Capture the cell that displays the provided text and extract its [x, y] central coordinate. 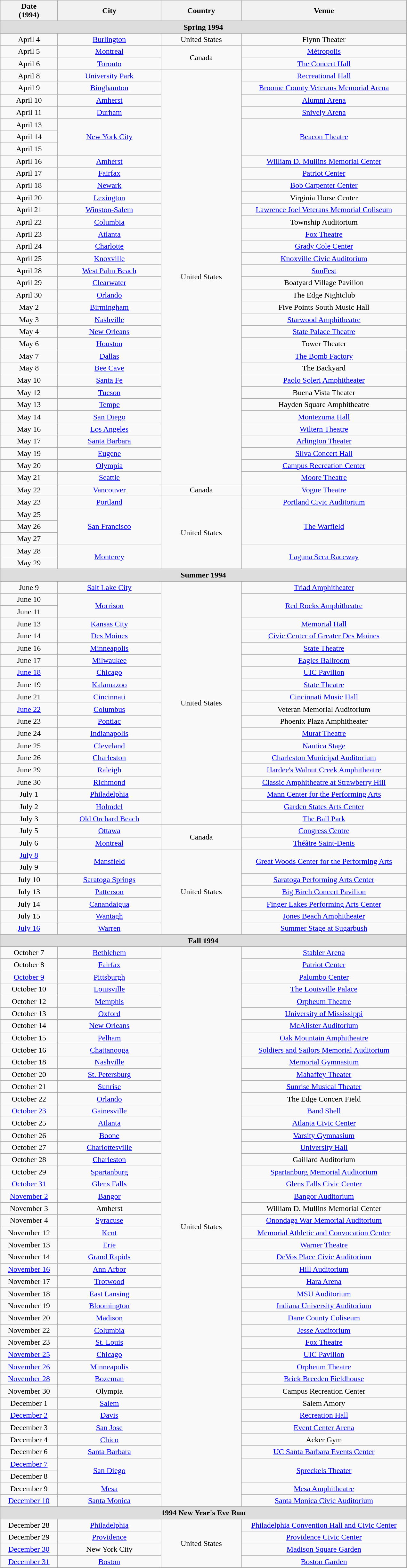
Davis [110, 1415]
Eugene [110, 453]
Sunrise [110, 1086]
Vancouver [110, 490]
October 9 [29, 977]
October 21 [29, 1086]
Bethlehem [110, 953]
St. Petersburg [110, 1074]
June 10 [29, 600]
Ottawa [110, 831]
Moore Theatre [324, 478]
May 12 [29, 393]
Charlottesville [110, 1148]
Finger Lakes Performing Arts Center [324, 904]
Seattle [110, 478]
Hardee's Walnut Creek Amphitheatre [324, 770]
DeVos Place Civic Auditorium [324, 1257]
October 18 [29, 1062]
October 27 [29, 1148]
Grand Rapids [110, 1257]
Hara Arena [324, 1281]
Cincinnati [110, 697]
UC Santa Barbara Events Center [324, 1452]
Charlotte [110, 246]
Virginia Horse Center [324, 198]
April 24 [29, 246]
Gainesville [110, 1111]
Ann Arbor [110, 1269]
May 17 [29, 441]
Eagles Ballroom [324, 660]
Bangor [110, 1196]
Sunrise Musical Theater [324, 1086]
Five Points South Music Hall [324, 307]
McAlister Auditorium [324, 1026]
October 13 [29, 1014]
October 12 [29, 1001]
November 22 [29, 1330]
December 10 [29, 1500]
Bee Cave [110, 368]
June 16 [29, 648]
October 26 [29, 1135]
MSU Auditorium [324, 1293]
May 8 [29, 368]
April 10 [29, 100]
SunFest [324, 271]
July 5 [29, 831]
Tucson [110, 393]
November 20 [29, 1318]
Fall 1994 [203, 940]
Boston [110, 1562]
April 25 [29, 259]
Raleigh [110, 770]
Bloomington [110, 1306]
Spring 1994 [203, 27]
The Edge Nightclub [324, 295]
May 13 [29, 405]
Jones Beach Amphitheater [324, 916]
May 20 [29, 466]
Holmdel [110, 807]
Palumbo Center [324, 977]
Boston Garden [324, 1562]
Métropolis [324, 52]
St. Louis [110, 1342]
Dane County Coliseum [324, 1318]
Théâtre Saint-Denis [324, 843]
May 21 [29, 478]
Red Rocks Amphitheatre [324, 606]
July 1 [29, 794]
Durham [110, 112]
October 31 [29, 1184]
Binghamton [110, 88]
Milwaukee [110, 660]
July 3 [29, 819]
May 3 [29, 319]
June 17 [29, 660]
The Louisville Palace [324, 989]
Memorial Athletic and Convocation Center [324, 1233]
Wiltern Theatre [324, 429]
April 9 [29, 88]
May 26 [29, 526]
Country [201, 11]
Beacon Theatre [324, 137]
May 7 [29, 356]
October 7 [29, 953]
Gaillard Auditorium [324, 1160]
Soldiers and Sailors Memorial Auditorium [324, 1050]
Warren [110, 928]
July 9 [29, 867]
Varsity Gymnasium [324, 1135]
June 18 [29, 673]
December 3 [29, 1428]
The Concert Hall [324, 64]
Tempe [110, 405]
Clearwater [110, 283]
December 29 [29, 1537]
December 1 [29, 1403]
May 27 [29, 538]
Charleston Municipal Auditorium [324, 758]
Spartanburg [110, 1172]
June 9 [29, 587]
Madison Square Garden [324, 1549]
Mahaffey Theater [324, 1074]
Lexington [110, 198]
The Bomb Factory [324, 356]
Salem [110, 1403]
Salem Amory [324, 1403]
Pontiac [110, 721]
Veteran Memorial Auditorium [324, 709]
June 25 [29, 746]
April 8 [29, 76]
Phoenix Plaza Amphitheater [324, 721]
Vogue Theatre [324, 490]
October 25 [29, 1123]
December 8 [29, 1476]
Mesa [110, 1488]
Warner Theatre [324, 1245]
June 21 [29, 697]
Patterson [110, 892]
October 10 [29, 989]
Event Center Arena [324, 1428]
Monterey [110, 557]
Saratoga Springs [110, 880]
Spreckels Theater [324, 1470]
Salt Lake City [110, 587]
Date(1994) [29, 11]
May 28 [29, 551]
June 13 [29, 624]
Paolo Soleri Amphitheater [324, 380]
The Warfield [324, 526]
University of Mississippi [324, 1014]
June 14 [29, 636]
Des Moines [110, 636]
June 30 [29, 782]
Band Shell [324, 1111]
The Edge Concert Field [324, 1099]
Atlanta Civic Center [324, 1123]
Triad Amphitheater [324, 587]
April 15 [29, 149]
Big Birch Concert Pavilion [324, 892]
Santa Monica [110, 1500]
Burlington [110, 39]
Recreational Hall [324, 76]
April 13 [29, 124]
April 5 [29, 52]
April 22 [29, 222]
November 18 [29, 1293]
Summer 1994 [203, 575]
October 14 [29, 1026]
July 14 [29, 904]
Glens Falls Civic Center [324, 1184]
Houston [110, 344]
Kansas City [110, 624]
April 14 [29, 137]
Montezuma Hall [324, 417]
Bangor Auditorium [324, 1196]
The Ball Park [324, 819]
November 12 [29, 1233]
April 17 [29, 173]
May 10 [29, 380]
Civic Center of Greater Des Moines [324, 636]
Brick Breeden Fieldhouse [324, 1379]
Kent [110, 1233]
Bob Carpenter Center [324, 186]
East Lansing [110, 1293]
University Park [110, 76]
Columbus [110, 709]
Toronto [110, 64]
April 11 [29, 112]
July 6 [29, 843]
November 19 [29, 1306]
November 13 [29, 1245]
West Palm Beach [110, 271]
Old Orchard Beach [110, 819]
Congress Centre [324, 831]
April 21 [29, 210]
Hayden Square Amphitheatre [324, 405]
1994 New Year's Eve Run [203, 1513]
November 2 [29, 1196]
October 15 [29, 1038]
Mesa Amphitheatre [324, 1488]
November 14 [29, 1257]
Erie [110, 1245]
Trotwood [110, 1281]
October 29 [29, 1172]
May 16 [29, 429]
April 23 [29, 234]
Buena Vista Theater [324, 393]
Knoxville [110, 259]
Onondaga War Memorial Auditorium [324, 1221]
Memorial Hall [324, 624]
Wantagh [110, 916]
Pelham [110, 1038]
May 2 [29, 307]
May 23 [29, 502]
Providence [110, 1537]
Mansfield [110, 861]
December 2 [29, 1415]
Knoxville Civic Auditorium [324, 259]
Los Angeles [110, 429]
San Jose [110, 1428]
October 23 [29, 1111]
Winston-Salem [110, 210]
Providence Civic Center [324, 1537]
May 29 [29, 563]
Indiana University Auditorium [324, 1306]
University Hall [324, 1148]
Santa Fe [110, 380]
October 20 [29, 1074]
May 19 [29, 453]
April 4 [29, 39]
Saratoga Performing Arts Center [324, 880]
May 25 [29, 514]
November 23 [29, 1342]
April 30 [29, 295]
Memorial Gymnasium [324, 1062]
Madison [110, 1318]
Summer Stage at Sugarbush [324, 928]
Lawrence Joel Veterans Memorial Coliseum [324, 210]
Dallas [110, 356]
November 4 [29, 1221]
Acker Gym [324, 1440]
October 28 [29, 1160]
Glens Falls [110, 1184]
Oak Mountain Amphitheatre [324, 1038]
Grady Cole Center [324, 246]
April 28 [29, 271]
Flynn Theater [324, 39]
Jesse Auditorium [324, 1330]
Louisville [110, 989]
July 8 [29, 855]
Bozeman [110, 1379]
Boatyard Village Pavilion [324, 283]
October 8 [29, 965]
November 25 [29, 1355]
Syracuse [110, 1221]
May 6 [29, 344]
November 28 [29, 1379]
December 6 [29, 1452]
November 26 [29, 1367]
May 4 [29, 331]
Starwood Amphitheatre [324, 319]
April 16 [29, 161]
Broome County Veterans Memorial Arena [324, 88]
Philadelphia Convention Hall and Civic Center [324, 1525]
Hill Auditorium [324, 1269]
Morrison [110, 606]
Kalamazoo [110, 685]
Arlington Theater [324, 441]
June 22 [29, 709]
Spartanburg Memorial Auditorium [324, 1172]
Venue [324, 11]
Silva Concert Hall [324, 453]
October 22 [29, 1099]
Stabler Arena [324, 953]
November 3 [29, 1208]
June 19 [29, 685]
Canandaigua [110, 904]
The Backyard [324, 368]
June 26 [29, 758]
July 15 [29, 916]
December 9 [29, 1488]
June 23 [29, 721]
San Francisco [110, 526]
Township Auditorium [324, 222]
Portland Civic Auditorium [324, 502]
Classic Amphitheatre at Strawberry Hill [324, 782]
July 2 [29, 807]
Nautica Stage [324, 746]
Murat Theatre [324, 733]
Recreation Hall [324, 1415]
Alumni Arena [324, 100]
Great Woods Center for the Performing Arts [324, 861]
November 17 [29, 1281]
Boone [110, 1135]
Cincinnati Music Hall [324, 697]
December 31 [29, 1562]
July 10 [29, 880]
November 16 [29, 1269]
State Palace Theatre [324, 331]
City [110, 11]
Laguna Seca Raceway [324, 557]
December 30 [29, 1549]
Chattanooga [110, 1050]
Newark [110, 186]
April 29 [29, 283]
Richmond [110, 782]
May 22 [29, 490]
Indianapolis [110, 733]
Mann Center for the Performing Arts [324, 794]
July 13 [29, 892]
Oxford [110, 1014]
June 29 [29, 770]
Portland [110, 502]
Garden States Arts Center [324, 807]
June 11 [29, 612]
October 16 [29, 1050]
Snively Arena [324, 112]
Pittsburgh [110, 977]
Birmingham [110, 307]
Santa Monica Civic Auditorium [324, 1500]
April 6 [29, 64]
December 28 [29, 1525]
November 30 [29, 1391]
Chico [110, 1440]
December 4 [29, 1440]
December 7 [29, 1464]
April 18 [29, 186]
June 24 [29, 733]
Tower Theater [324, 344]
April 20 [29, 198]
July 16 [29, 928]
Cleveland [110, 746]
May 14 [29, 417]
Memphis [110, 1001]
